Detect which cell encompasses the target text, then output its (X, Y) center coordinate. 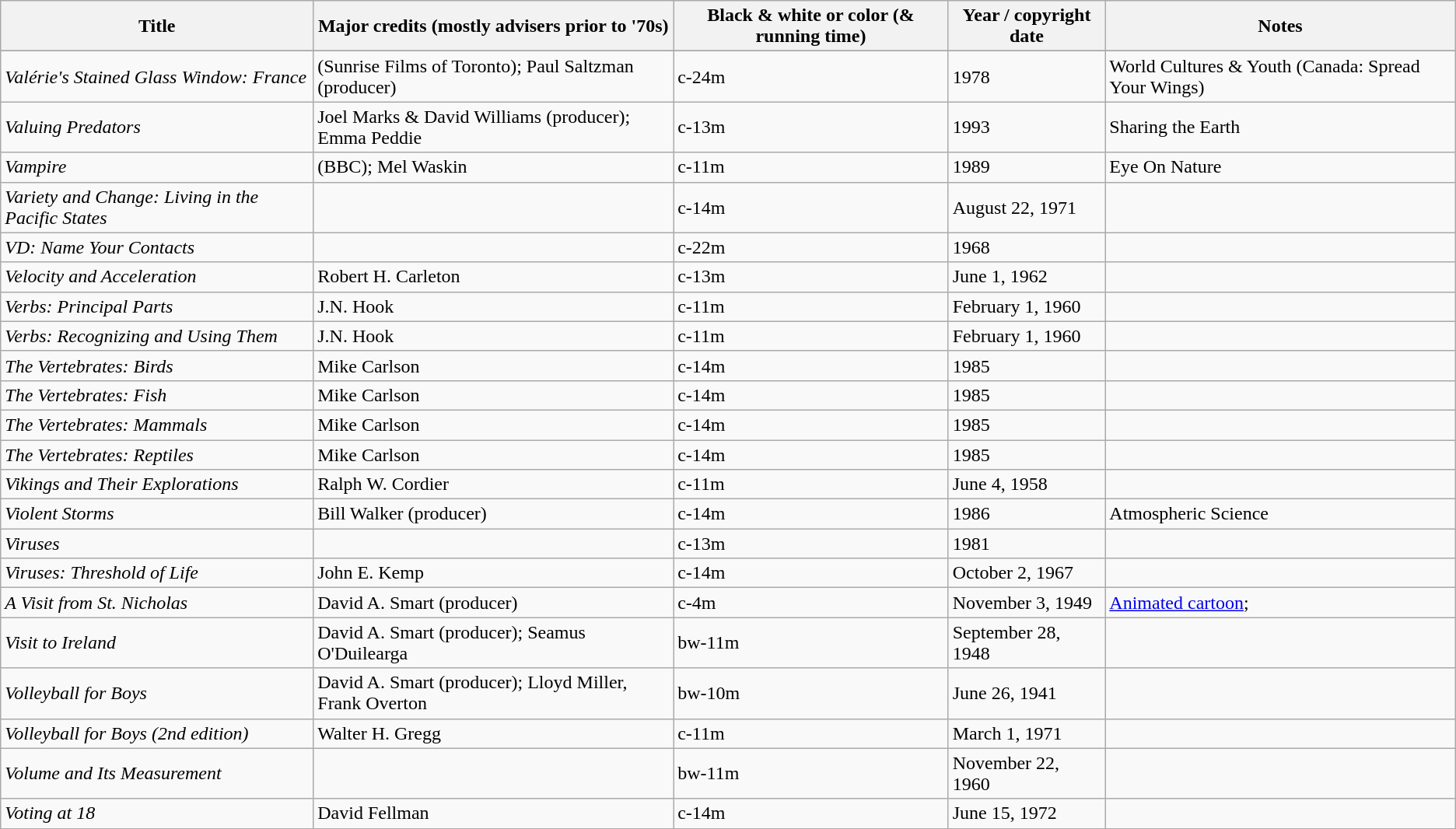
1968 (1027, 247)
Vampire (157, 167)
The Vertebrates: Mammals (157, 425)
Title (157, 26)
June 4, 1958 (1027, 484)
Black & white or color (& running time) (811, 26)
The Vertebrates: Fish (157, 395)
Joel Marks & David Williams (producer); Emma Peddie (493, 128)
March 1, 1971 (1027, 733)
October 2, 1967 (1027, 573)
bw-10m (811, 694)
Major credits (mostly advisers prior to '70s) (493, 26)
Violent Storms (157, 514)
Year / copyright date (1027, 26)
The Vertebrates: Birds (157, 366)
(Sunrise Films of Toronto); Paul Saltzman (producer) (493, 76)
World Cultures & Youth (Canada: Spread Your Wings) (1280, 76)
Verbs: Principal Parts (157, 306)
Voting at 18 (157, 813)
Sharing the Earth (1280, 128)
David A. Smart (producer) (493, 603)
David A. Smart (producer); Lloyd Miller, Frank Overton (493, 694)
c-4m (811, 603)
Bill Walker (producer) (493, 514)
1993 (1027, 128)
Vikings and Their Explorations (157, 484)
Valérie's Stained Glass Window: France (157, 76)
Ralph W. Cordier (493, 484)
November 22, 1960 (1027, 773)
Visit to Ireland (157, 642)
Velocity and Acceleration (157, 277)
Eye On Nature (1280, 167)
David Fellman (493, 813)
Robert H. Carleton (493, 277)
David A. Smart (producer); Seamus O'Duilearga (493, 642)
1989 (1027, 167)
VD: Name Your Contacts (157, 247)
A Visit from St. Nicholas (157, 603)
Viruses: Threshold of Life (157, 573)
c-24m (811, 76)
Walter H. Gregg (493, 733)
Verbs: Recognizing and Using Them (157, 336)
June 1, 1962 (1027, 277)
1981 (1027, 544)
June 26, 1941 (1027, 694)
John E. Kemp (493, 573)
November 3, 1949 (1027, 603)
(BBC); Mel Waskin (493, 167)
Animated cartoon; (1280, 603)
August 22, 1971 (1027, 207)
Volume and Its Measurement (157, 773)
1986 (1027, 514)
Variety and Change: Living in the Pacific States (157, 207)
Volleyball for Boys (2nd edition) (157, 733)
Valuing Predators (157, 128)
Viruses (157, 544)
September 28, 1948 (1027, 642)
1978 (1027, 76)
Volleyball for Boys (157, 694)
c-22m (811, 247)
Atmospheric Science (1280, 514)
Notes (1280, 26)
June 15, 1972 (1027, 813)
The Vertebrates: Reptiles (157, 455)
